Locate the cell with the specified text and output its (x, y) center coordinate. 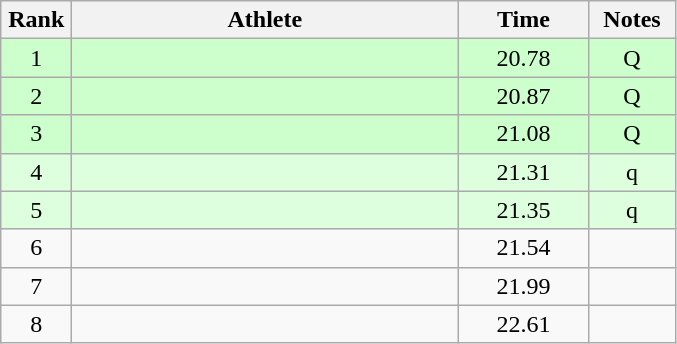
4 (36, 172)
7 (36, 286)
5 (36, 210)
21.31 (524, 172)
21.08 (524, 134)
21.99 (524, 286)
20.78 (524, 58)
3 (36, 134)
8 (36, 324)
21.35 (524, 210)
1 (36, 58)
22.61 (524, 324)
6 (36, 248)
Athlete (265, 20)
Notes (632, 20)
20.87 (524, 96)
21.54 (524, 248)
2 (36, 96)
Time (524, 20)
Rank (36, 20)
